Search for the cell housing the specified text and yield its (X, Y) center coordinate. 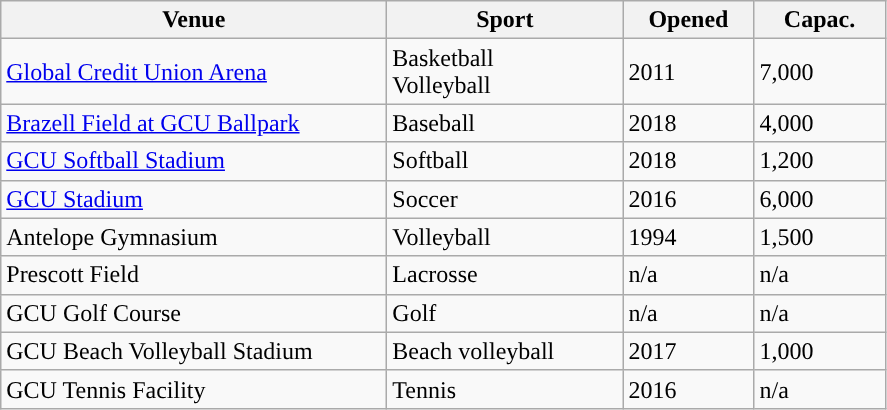
Beach volleyball (505, 351)
Baseball (505, 123)
Opened (688, 20)
GCU Softball Stadium (194, 161)
Tennis (505, 389)
Brazell Field at GCU Ballpark (194, 123)
Softball (505, 161)
Capac. (820, 20)
2017 (688, 351)
Venue (194, 20)
Prescott Field (194, 275)
7,000 (820, 72)
1,000 (820, 351)
GCU Tennis Facility (194, 389)
6,000 (820, 199)
Golf (505, 313)
Volleyball (505, 237)
GCU Golf Course (194, 313)
1,200 (820, 161)
Sport (505, 20)
2011 (688, 72)
Soccer (505, 199)
GCU Beach Volleyball Stadium (194, 351)
1994 (688, 237)
Basketball Volleyball (505, 72)
1,500 (820, 237)
4,000 (820, 123)
Global Credit Union Arena (194, 72)
Lacrosse (505, 275)
Antelope Gymnasium (194, 237)
GCU Stadium (194, 199)
